Return the (X, Y) coordinate for the center point of the cell that contains the specified text.  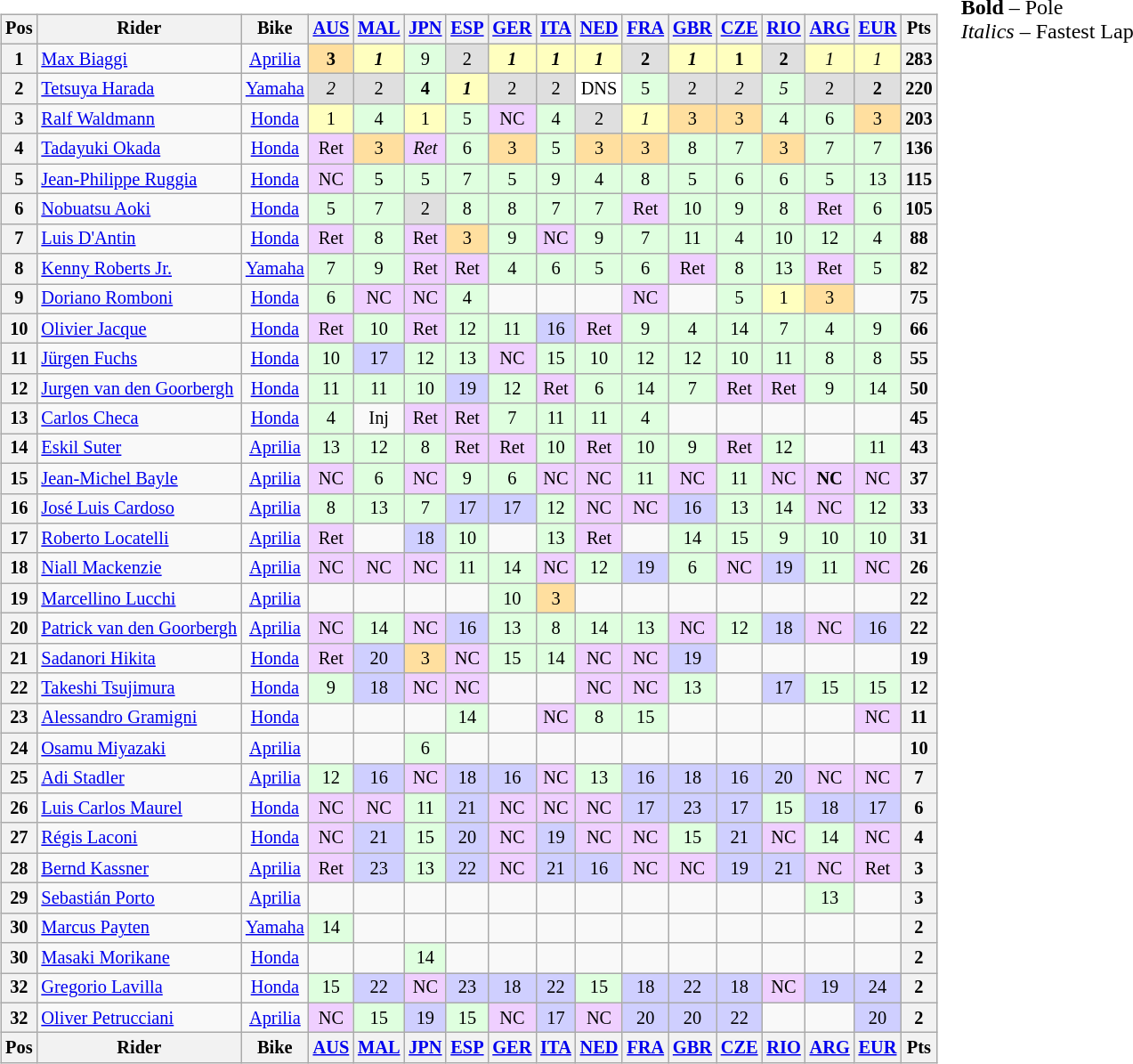
88 (919, 239)
Gregorio Lavilla (139, 988)
Luis Carlos Maurel (139, 808)
Kenny Roberts Jr. (139, 269)
Jean-Michel Bayle (139, 478)
28 (19, 868)
Marcus Payten (139, 928)
Alessandro Gramigni (139, 719)
43 (919, 449)
Max Biaggi (139, 59)
Nobuatsu Aoki (139, 209)
31 (919, 539)
25 (19, 778)
Régis Laconi (139, 838)
115 (919, 179)
283 (919, 59)
Marcellino Lucchi (139, 598)
50 (919, 389)
220 (919, 89)
Takeshi Tsujimura (139, 688)
45 (919, 418)
Luis D'Antin (139, 239)
55 (919, 359)
Doriano Romboni (139, 299)
Sebastián Porto (139, 898)
Olivier Jacque (139, 329)
Jürgen Fuchs (139, 359)
Roberto Locatelli (139, 539)
José Luis Cardoso (139, 508)
105 (919, 209)
Tetsuya Harada (139, 89)
27 (19, 838)
82 (919, 269)
Jurgen van den Goorbergh (139, 389)
Patrick van den Goorbergh (139, 629)
37 (919, 478)
33 (919, 508)
75 (919, 299)
29 (19, 898)
Sadanori Hikita (139, 658)
Carlos Checa (139, 418)
Eskil Suter (139, 449)
Bernd Kassner (139, 868)
66 (919, 329)
Jean-Philippe Ruggia (139, 179)
Adi Stadler (139, 778)
Inj (379, 418)
136 (919, 149)
Tadayuki Okada (139, 149)
DNS (600, 89)
Oliver Petrucciani (139, 1018)
Masaki Morikane (139, 958)
Osamu Miyazaki (139, 748)
203 (919, 119)
Ralf Waldmann (139, 119)
Niall Mackenzie (139, 568)
